Search for the cell housing the specified text and yield its (X, Y) center coordinate. 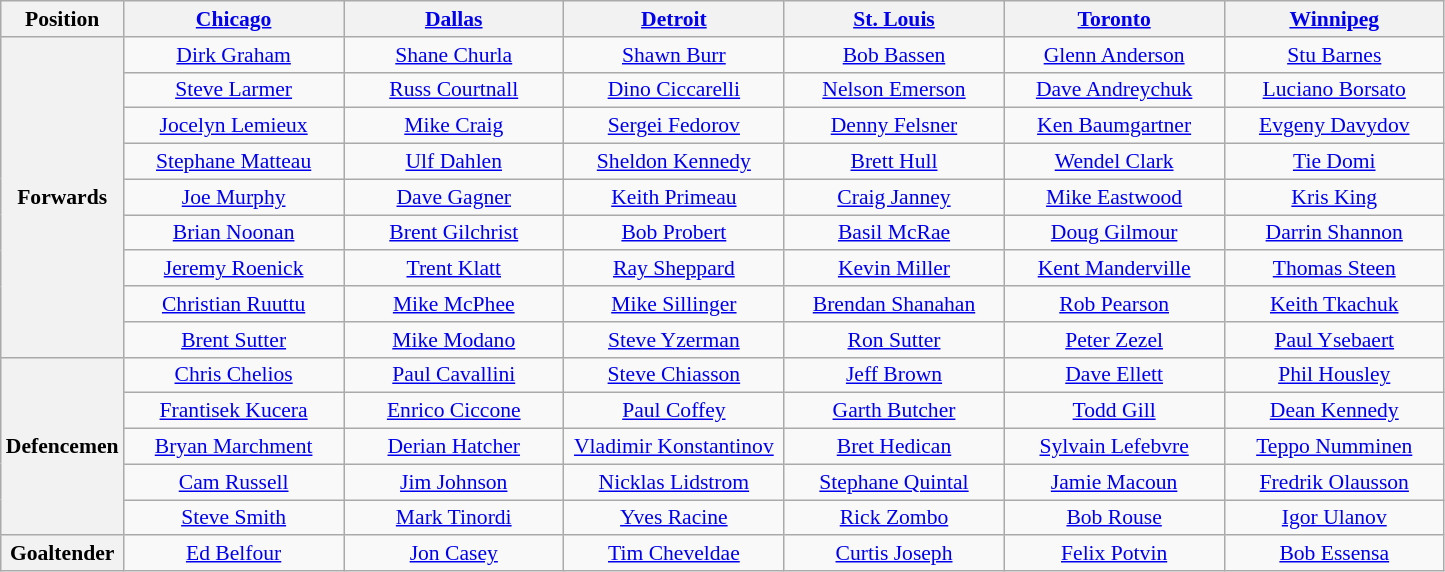
Brent Sutter (234, 340)
Paul Cavallini (454, 375)
Garth Butcher (894, 411)
Glenn Anderson (1114, 55)
Basil McRae (894, 233)
Bob Bassen (894, 55)
Keith Tkachuk (1334, 304)
Doug Gilmour (1114, 233)
Joe Murphy (234, 197)
Dean Kennedy (1334, 411)
Sheldon Kennedy (674, 162)
Russ Courtnall (454, 90)
Ed Belfour (234, 554)
Enrico Ciccone (454, 411)
Kevin Miller (894, 269)
Igor Ulanov (1334, 518)
Chicago (234, 19)
Steve Larmer (234, 90)
Teppo Numminen (1334, 447)
Shawn Burr (674, 55)
Dave Ellett (1114, 375)
Frantisek Kucera (234, 411)
Craig Janney (894, 197)
Steve Yzerman (674, 340)
Ulf Dahlen (454, 162)
Christian Ruuttu (234, 304)
Fredrik Olausson (1334, 482)
Jeff Brown (894, 375)
Sylvain Lefebvre (1114, 447)
Denny Felsner (894, 126)
Kris King (1334, 197)
Brendan Shanahan (894, 304)
Luciano Borsato (1334, 90)
Mike Craig (454, 126)
Derian Hatcher (454, 447)
Brian Noonan (234, 233)
Sergei Fedorov (674, 126)
Winnipeg (1334, 19)
Bob Rouse (1114, 518)
Brent Gilchrist (454, 233)
Position (62, 19)
Bob Probert (674, 233)
Mike Sillinger (674, 304)
Ron Sutter (894, 340)
Jon Casey (454, 554)
Yves Racine (674, 518)
Dino Ciccarelli (674, 90)
Nelson Emerson (894, 90)
Kent Manderville (1114, 269)
Toronto (1114, 19)
Cam Russell (234, 482)
Defencemen (62, 446)
Dave Andreychuk (1114, 90)
Mark Tinordi (454, 518)
Tie Domi (1334, 162)
Paul Ysebaert (1334, 340)
Dallas (454, 19)
Shane Churla (454, 55)
Mike Eastwood (1114, 197)
Stephane Matteau (234, 162)
Steve Chiasson (674, 375)
Stu Barnes (1334, 55)
Dirk Graham (234, 55)
Mike McPhee (454, 304)
Bryan Marchment (234, 447)
Wendel Clark (1114, 162)
Forwards (62, 198)
Paul Coffey (674, 411)
Rick Zombo (894, 518)
Rob Pearson (1114, 304)
Dave Gagner (454, 197)
Todd Gill (1114, 411)
Bob Essensa (1334, 554)
Jocelyn Lemieux (234, 126)
Ken Baumgartner (1114, 126)
Stephane Quintal (894, 482)
Steve Smith (234, 518)
Phil Housley (1334, 375)
Chris Chelios (234, 375)
Goaltender (62, 554)
Evgeny Davydov (1334, 126)
Jim Johnson (454, 482)
Detroit (674, 19)
Mike Modano (454, 340)
Jamie Macoun (1114, 482)
Tim Cheveldae (674, 554)
Trent Klatt (454, 269)
Peter Zezel (1114, 340)
Keith Primeau (674, 197)
Felix Potvin (1114, 554)
Nicklas Lidstrom (674, 482)
Curtis Joseph (894, 554)
St. Louis (894, 19)
Bret Hedican (894, 447)
Ray Sheppard (674, 269)
Darrin Shannon (1334, 233)
Brett Hull (894, 162)
Thomas Steen (1334, 269)
Jeremy Roenick (234, 269)
Vladimir Konstantinov (674, 447)
